Return [X, Y] of the center of cell containing provided text 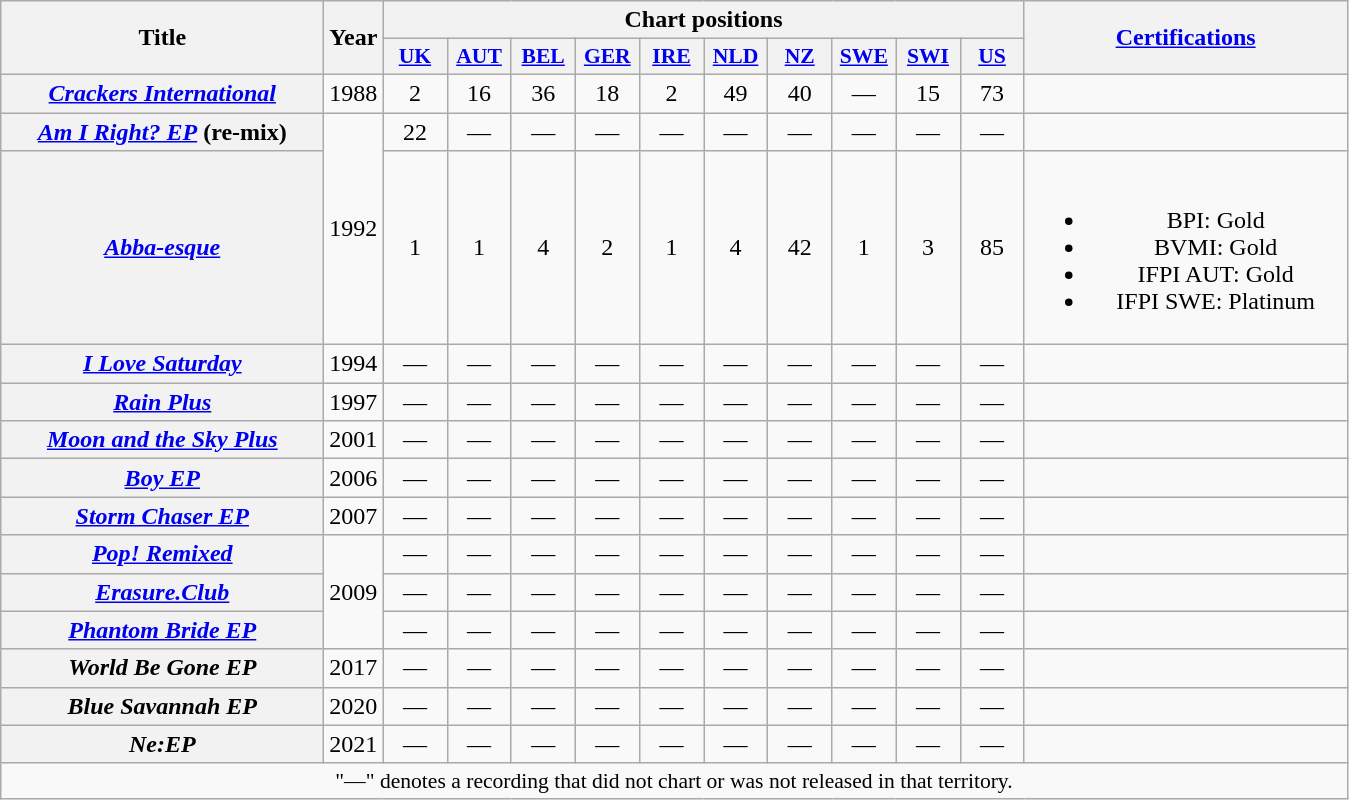
Rain Plus [162, 402]
2001 [354, 440]
2009 [354, 592]
I Love Saturday [162, 364]
2017 [354, 668]
40 [800, 93]
Moon and the Sky Plus [162, 440]
GER [607, 57]
2020 [354, 706]
36 [543, 93]
Chart positions [704, 20]
18 [607, 93]
1997 [354, 402]
NZ [800, 57]
SWI [928, 57]
15 [928, 93]
Phantom Bride EP [162, 630]
16 [479, 93]
IRE [671, 57]
Abba-esque [162, 248]
2021 [354, 744]
2007 [354, 516]
Title [162, 38]
BPI: GoldBVMI: GoldIFPI AUT: GoldIFPI SWE: Platinum [1186, 248]
85 [992, 248]
AUT [479, 57]
Blue Savannah EP [162, 706]
Am I Right? EP (re-mix) [162, 131]
22 [415, 131]
73 [992, 93]
Certifications [1186, 38]
Pop! Remixed [162, 554]
UK [415, 57]
NLD [736, 57]
World Be Gone EP [162, 668]
Year [354, 38]
42 [800, 248]
1992 [354, 228]
49 [736, 93]
BEL [543, 57]
Boy EP [162, 478]
1988 [354, 93]
US [992, 57]
SWE [864, 57]
1994 [354, 364]
Erasure.Club [162, 592]
Ne:EP [162, 744]
2006 [354, 478]
Storm Chaser EP [162, 516]
Crackers International [162, 93]
"—" denotes a recording that did not chart or was not released in that territory. [674, 781]
3 [928, 248]
